Locate the cell with the specified text and output its (X, Y) center coordinate. 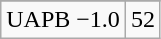
52 (142, 20)
UAPB −1.0 (64, 20)
